Search for the cell housing the specified text and yield its [X, Y] center coordinate. 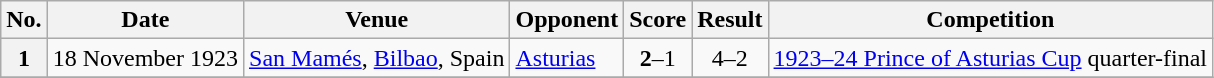
No. [24, 20]
4–2 [730, 58]
Opponent [567, 20]
1923–24 Prince of Asturias Cup quarter-final [990, 58]
Venue [377, 20]
Result [730, 20]
1 [24, 58]
Score [658, 20]
Date [145, 20]
Asturias [567, 58]
San Mamés, Bilbao, Spain [377, 58]
2–1 [658, 58]
Competition [990, 20]
18 November 1923 [145, 58]
